For the text-containing cell, return its midpoint in (x, y) coordinate format. 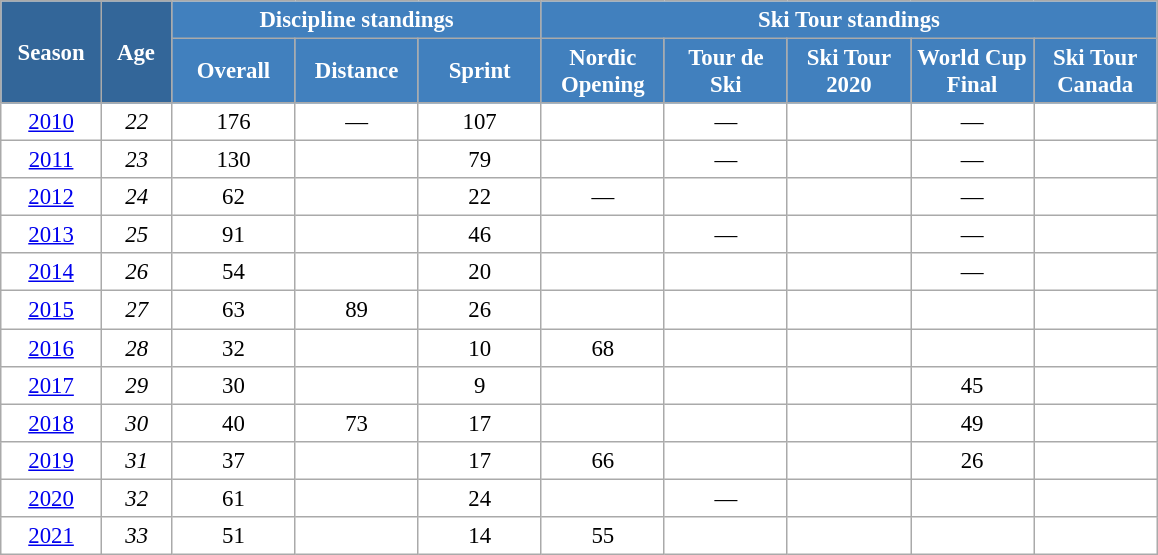
55 (602, 536)
20 (480, 273)
2014 (52, 273)
Sprint (480, 72)
31 (136, 460)
Tour deSki (726, 72)
Ski Tour2020 (848, 72)
Discipline standings (356, 20)
33 (136, 536)
NordicOpening (602, 72)
89 (356, 310)
Overall (234, 72)
World CupFinal (972, 72)
Ski Tour standings (848, 20)
68 (602, 348)
79 (480, 160)
27 (136, 310)
130 (234, 160)
2010 (52, 122)
2018 (52, 423)
28 (136, 348)
2016 (52, 348)
29 (136, 385)
46 (480, 235)
9 (480, 385)
Ski TourCanada (1096, 72)
Distance (356, 72)
2019 (52, 460)
2011 (52, 160)
73 (356, 423)
2020 (52, 498)
Season (52, 52)
66 (602, 460)
107 (480, 122)
176 (234, 122)
2015 (52, 310)
49 (972, 423)
40 (234, 423)
2017 (52, 385)
51 (234, 536)
37 (234, 460)
54 (234, 273)
61 (234, 498)
45 (972, 385)
14 (480, 536)
2021 (52, 536)
2012 (52, 197)
62 (234, 197)
91 (234, 235)
63 (234, 310)
23 (136, 160)
Age (136, 52)
25 (136, 235)
10 (480, 348)
2013 (52, 235)
